Locate the cell with the specified text and output its [x, y] center coordinate. 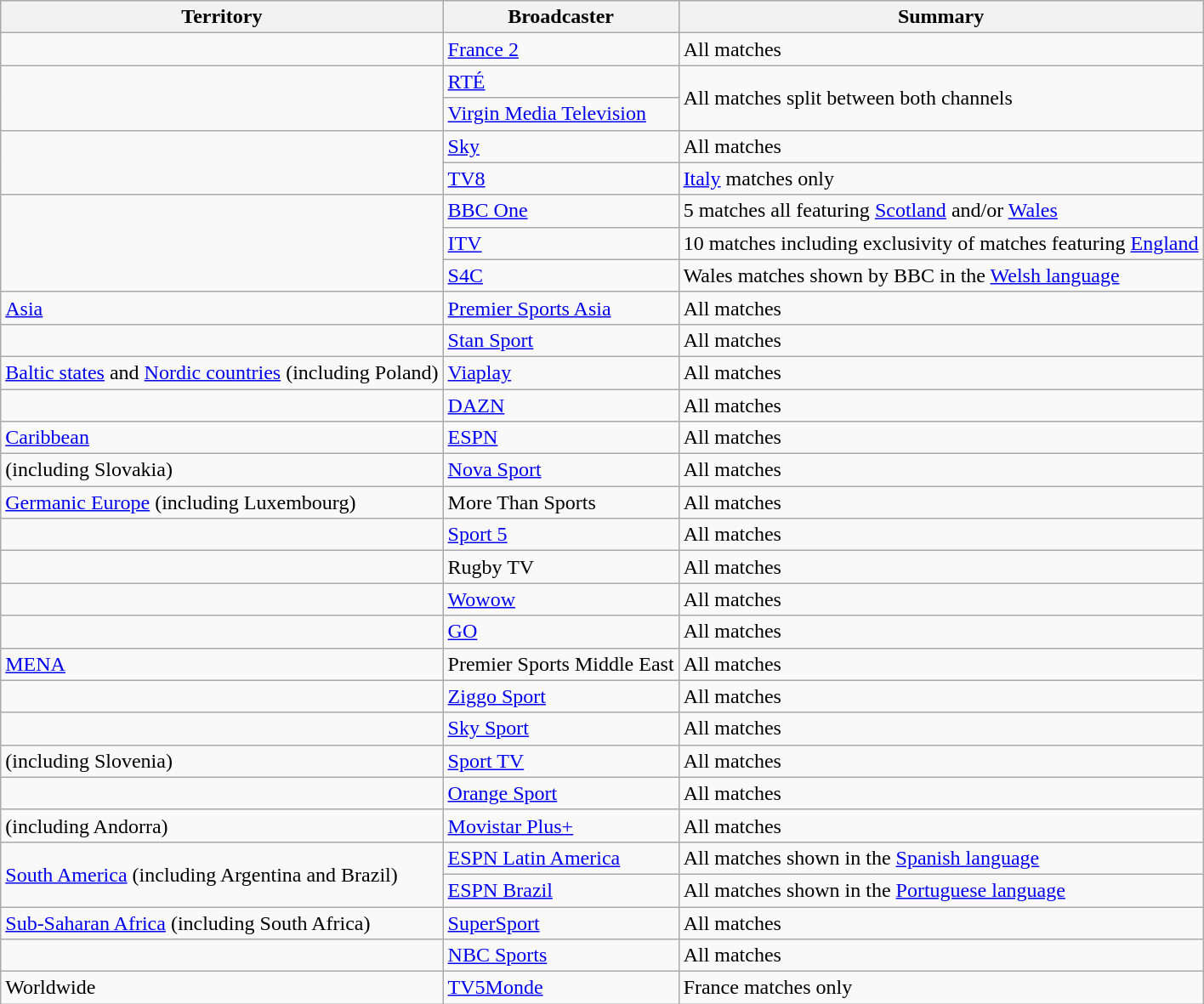
Premier Sports Middle East [561, 664]
ESPN Brazil [561, 890]
France 2 [561, 49]
Stan Sport [561, 340]
Nova Sport [561, 470]
Worldwide [222, 988]
Sky [561, 146]
France matches only [940, 988]
(including Andorra) [222, 825]
Sport 5 [561, 535]
Orange Sport [561, 793]
DAZN [561, 406]
SuperSport [561, 922]
MENA [222, 664]
Caribbean [222, 438]
South America (including Argentina and Brazil) [222, 874]
Italy matches only [940, 179]
RTÉ [561, 82]
Rugby TV [561, 567]
Premier Sports Asia [561, 308]
TV5Monde [561, 988]
TV8 [561, 179]
Asia [222, 308]
ESPN [561, 438]
Ziggo Sport [561, 696]
All matches shown in the Portuguese language [940, 890]
All matches split between both channels [940, 98]
ESPN Latin America [561, 858]
NBC Sports [561, 956]
Sub-Saharan Africa (including South Africa) [222, 922]
Viaplay [561, 372]
5 matches all featuring Scotland and/or Wales [940, 211]
Baltic states and Nordic countries (including Poland) [222, 372]
Sky Sport [561, 729]
Germanic Europe (including Luxembourg) [222, 502]
Wowow [561, 599]
(including Slovenia) [222, 761]
ITV [561, 243]
GO [561, 632]
BBC One [561, 211]
Summary [940, 17]
Broadcaster [561, 17]
S4C [561, 275]
Wales matches shown by BBC in the Welsh language [940, 275]
More Than Sports [561, 502]
Territory [222, 17]
Sport TV [561, 761]
Movistar Plus+ [561, 825]
All matches shown in the Spanish language [940, 858]
10 matches including exclusivity of matches featuring England [940, 243]
(including Slovakia) [222, 470]
Virgin Media Television [561, 114]
